Return [X, Y] of the center of cell containing provided text 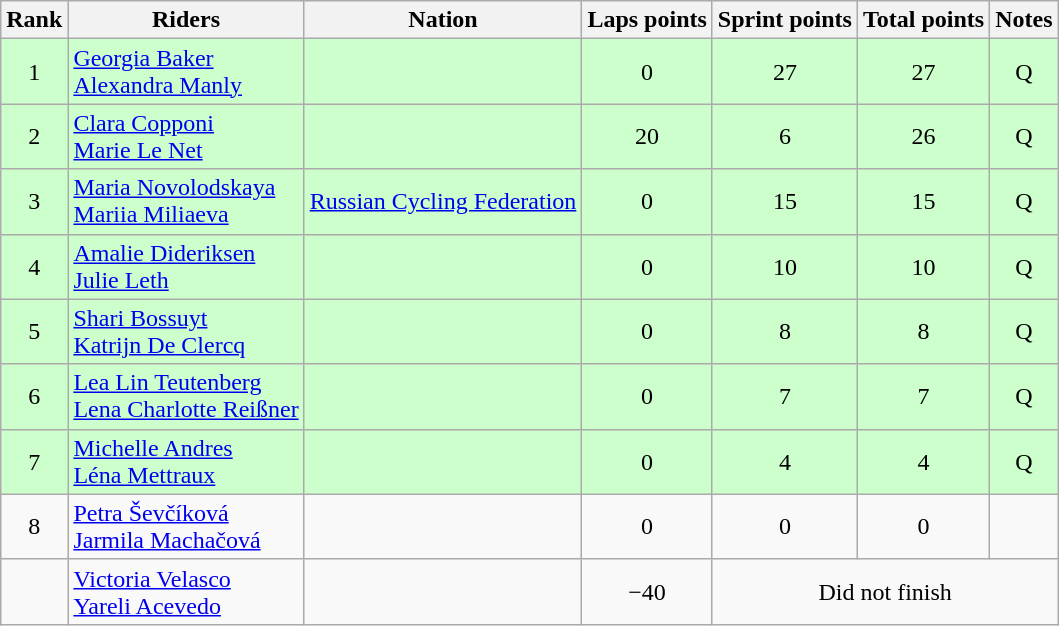
26 [923, 136]
20 [647, 136]
Notes [1024, 20]
Nation [443, 20]
Amalie DideriksenJulie Leth [186, 266]
Russian Cycling Federation [443, 202]
5 [34, 332]
Rank [34, 20]
3 [34, 202]
Clara CopponiMarie Le Net [186, 136]
2 [34, 136]
−40 [647, 592]
Victoria VelascoYareli Acevedo [186, 592]
Sprint points [784, 20]
Laps points [647, 20]
Michelle AndresLéna Mettraux [186, 462]
Riders [186, 20]
Did not finish [885, 592]
1 [34, 72]
Georgia BakerAlexandra Manly [186, 72]
Total points [923, 20]
Petra ŠevčíkováJarmila Machačová [186, 526]
Lea Lin TeutenbergLena Charlotte Reißner [186, 396]
Shari BossuytKatrijn De Clercq [186, 332]
Maria NovolodskayaMariia Miliaeva [186, 202]
